Pinpoint the cell where the given text exists, returning its (x, y) midpoint coordinate. 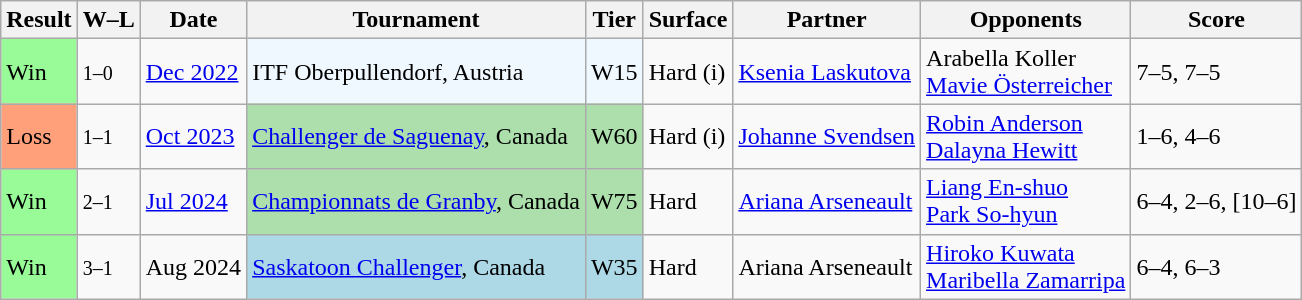
W15 (614, 72)
Saskatoon Challenger, Canada (416, 266)
1–6, 4–6 (1216, 136)
Result (39, 20)
Arabella Koller Mavie Österreicher (1026, 72)
Robin Anderson Dalayna Hewitt (1026, 136)
W–L (108, 20)
Score (1216, 20)
Tier (614, 20)
Ksenia Laskutova (827, 72)
1–1 (108, 136)
Aug 2024 (193, 266)
Tournament (416, 20)
3–1 (108, 266)
W35 (614, 266)
Jul 2024 (193, 202)
W60 (614, 136)
Dec 2022 (193, 72)
1–0 (108, 72)
Loss (39, 136)
Date (193, 20)
6–4, 6–3 (1216, 266)
Surface (688, 20)
Challenger de Saguenay, Canada (416, 136)
6–4, 2–6, [10–6] (1216, 202)
Johanne Svendsen (827, 136)
Partner (827, 20)
Championnats de Granby, Canada (416, 202)
Liang En-shuo Park So-hyun (1026, 202)
7–5, 7–5 (1216, 72)
Opponents (1026, 20)
ITF Oberpullendorf, Austria (416, 72)
W75 (614, 202)
Oct 2023 (193, 136)
2–1 (108, 202)
Hiroko Kuwata Maribella Zamarripa (1026, 266)
